Search for the cell housing the specified text and yield its (x, y) center coordinate. 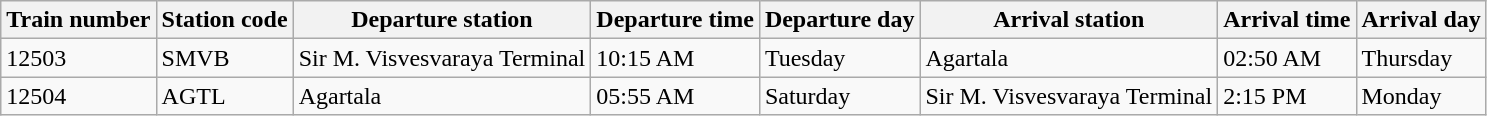
Tuesday (840, 58)
Station code (224, 20)
05:55 AM (676, 96)
Saturday (840, 96)
10:15 AM (676, 58)
12503 (78, 58)
12504 (78, 96)
Train number (78, 20)
SMVB (224, 58)
Arrival station (1069, 20)
Thursday (1421, 58)
AGTL (224, 96)
Monday (1421, 96)
Departure station (442, 20)
02:50 AM (1287, 58)
Departure time (676, 20)
Arrival day (1421, 20)
2:15 PM (1287, 96)
Departure day (840, 20)
Arrival time (1287, 20)
